Determine the (X, Y) coordinate at the center of the cell enclosing the given text.  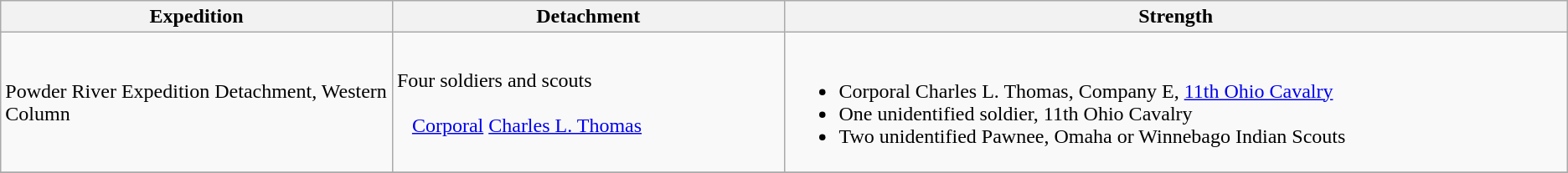
Expedition (197, 17)
Detachment (588, 17)
Strength (1176, 17)
Four soldiers and scouts Corporal Charles L. Thomas (588, 102)
Powder River Expedition Detachment, Western Column (197, 102)
